Determine the (X, Y) coordinate at the center of the cell enclosing the given text.  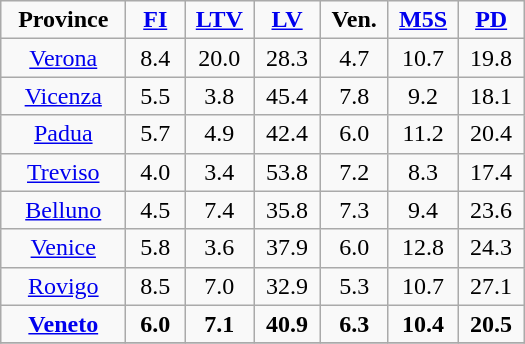
45.4 (287, 96)
5.3 (354, 286)
35.8 (287, 210)
PD (491, 20)
24.3 (491, 248)
17.4 (491, 172)
LV (287, 20)
9.4 (423, 210)
10.4 (423, 324)
4.9 (220, 134)
7.3 (354, 210)
Vicenza (64, 96)
8.3 (423, 172)
Belluno (64, 210)
5.8 (156, 248)
19.8 (491, 58)
7.4 (220, 210)
M5S (423, 20)
40.9 (287, 324)
Treviso (64, 172)
3.4 (220, 172)
9.2 (423, 96)
27.1 (491, 286)
11.2 (423, 134)
7.0 (220, 286)
6.3 (354, 324)
53.8 (287, 172)
Ven. (354, 20)
23.6 (491, 210)
LTV (220, 20)
Veneto (64, 324)
20.0 (220, 58)
3.8 (220, 96)
8.5 (156, 286)
28.3 (287, 58)
37.9 (287, 248)
Rovigo (64, 286)
12.8 (423, 248)
7.1 (220, 324)
4.5 (156, 210)
20.5 (491, 324)
7.2 (354, 172)
Province (64, 20)
3.6 (220, 248)
Venice (64, 248)
20.4 (491, 134)
5.7 (156, 134)
18.1 (491, 96)
32.9 (287, 286)
42.4 (287, 134)
Verona (64, 58)
Padua (64, 134)
4.7 (354, 58)
7.8 (354, 96)
FI (156, 20)
4.0 (156, 172)
5.5 (156, 96)
8.4 (156, 58)
